Return (X, Y) of the center of cell containing provided text 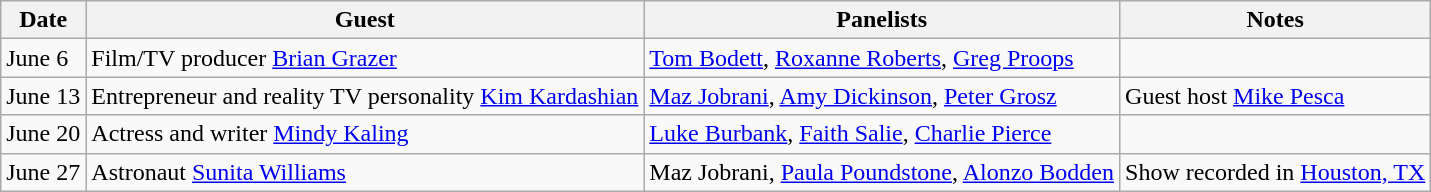
Guest host Mike Pesca (1276, 96)
Tom Bodett, Roxanne Roberts, Greg Proops (882, 58)
Entrepreneur and reality TV personality Kim Kardashian (365, 96)
Film/TV producer Brian Grazer (365, 58)
June 6 (44, 58)
Notes (1276, 20)
Astronaut Sunita Williams (365, 172)
Luke Burbank, Faith Salie, Charlie Pierce (882, 134)
Maz Jobrani, Paula Poundstone, Alonzo Bodden (882, 172)
Panelists (882, 20)
June 27 (44, 172)
June 20 (44, 134)
June 13 (44, 96)
Maz Jobrani, Amy Dickinson, Peter Grosz (882, 96)
Date (44, 20)
Actress and writer Mindy Kaling (365, 134)
Guest (365, 20)
Show recorded in Houston, TX (1276, 172)
